Extract the (x, y) coordinate from the center of the cell holding the provided text.  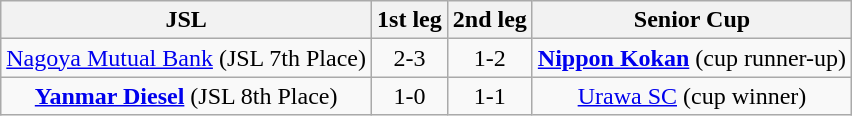
1-0 (410, 96)
Nippon Kokan (cup runner-up) (692, 58)
Urawa SC (cup winner) (692, 96)
2nd leg (490, 20)
JSL (186, 20)
1st leg (410, 20)
1-2 (490, 58)
Nagoya Mutual Bank (JSL 7th Place) (186, 58)
Senior Cup (692, 20)
Yanmar Diesel (JSL 8th Place) (186, 96)
2-3 (410, 58)
1-1 (490, 96)
